For the text-containing cell, return its midpoint in [X, Y] coordinate format. 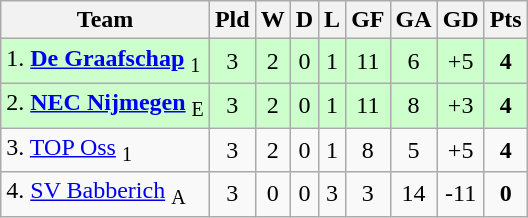
Team [106, 20]
GD [460, 20]
-11 [460, 194]
2. NEC Nijmegen E [106, 105]
+3 [460, 105]
GA [414, 20]
L [332, 20]
GF [368, 20]
6 [414, 61]
Pld [232, 20]
Pts [506, 20]
W [272, 20]
1. De Graafschap 1 [106, 61]
4. SV Babberich A [106, 194]
D [304, 20]
5 [414, 150]
3. TOP Oss 1 [106, 150]
14 [414, 194]
